Locate the cell with the specified text and output its [x, y] center coordinate. 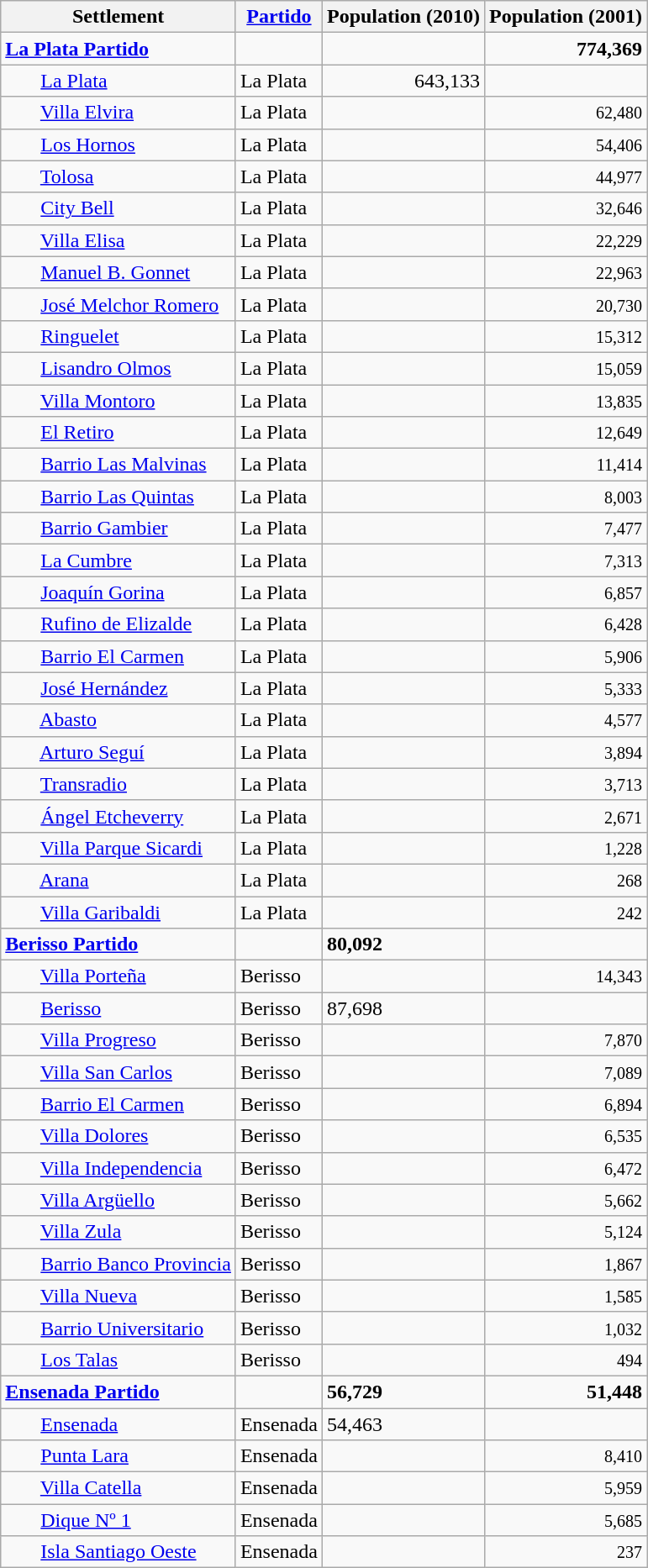
5,959 [566, 1488]
80,092 [403, 944]
Arturo Seguí [119, 752]
237 [566, 1552]
54,406 [566, 145]
54,463 [403, 1424]
Barrio Banco Provincia [119, 1264]
La Plata Partido [119, 49]
Lisandro Olmos [119, 368]
Villa Independencia [119, 1168]
5,685 [566, 1520]
Villa Elisa [119, 240]
32,646 [566, 208]
Partido [279, 17]
José Melchor Romero [119, 304]
Villa Porteña [119, 976]
44,977 [566, 176]
8,410 [566, 1456]
Ringuelet [119, 336]
5,906 [566, 656]
242 [566, 912]
494 [566, 1360]
Villa Zula [119, 1232]
6,894 [566, 1104]
Villa Dolores [119, 1136]
1,585 [566, 1296]
Villa Catella [119, 1488]
56,729 [403, 1392]
5,124 [566, 1232]
62,480 [566, 113]
Villa Argüello [119, 1200]
2,671 [566, 816]
1,867 [566, 1264]
Settlement [119, 17]
3,713 [566, 784]
22,963 [566, 272]
Isla Santiago Oeste [119, 1552]
Villa Nueva [119, 1296]
774,369 [566, 49]
El Retiro [119, 433]
Ensenada Partido [119, 1392]
Los Talas [119, 1360]
7,089 [566, 1072]
7,313 [566, 560]
Villa Garibaldi [119, 912]
Ángel Etcheverry [119, 816]
Joaquín Gorina [119, 592]
Abasto [119, 720]
Dique Nº 1 [119, 1520]
1,228 [566, 848]
José Hernández [119, 688]
Transradio [119, 784]
51,448 [566, 1392]
20,730 [566, 304]
643,133 [403, 81]
6,472 [566, 1168]
6,535 [566, 1136]
Barrio Gambier [119, 529]
Berisso Partido [119, 944]
Arana [119, 880]
15,312 [566, 336]
87,698 [403, 1008]
Tolosa [119, 176]
Villa Montoro [119, 401]
268 [566, 880]
Villa Progreso [119, 1040]
6,857 [566, 592]
Rufino de Elizalde [119, 624]
1,032 [566, 1328]
Population (2001) [566, 17]
15,059 [566, 368]
Villa San Carlos [119, 1072]
11,414 [566, 465]
Villa Parque Sicardi [119, 848]
6,428 [566, 624]
Population (2010) [403, 17]
8,003 [566, 497]
7,477 [566, 529]
Manuel B. Gonnet [119, 272]
Barrio Las Quintas [119, 497]
Punta Lara [119, 1456]
12,649 [566, 433]
Barrio Las Malvinas [119, 465]
5,333 [566, 688]
7,870 [566, 1040]
La Cumbre [119, 560]
5,662 [566, 1200]
Los Hornos [119, 145]
Villa Elvira [119, 113]
4,577 [566, 720]
Barrio Universitario [119, 1328]
City Bell [119, 208]
13,835 [566, 401]
22,229 [566, 240]
14,343 [566, 976]
3,894 [566, 752]
